Return [X, Y] of the center of cell containing provided text 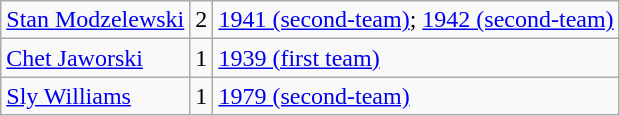
Chet Jaworski [96, 58]
1941 (second-team); 1942 (second-team) [416, 20]
1979 (second-team) [416, 96]
Sly Williams [96, 96]
Stan Modzelewski [96, 20]
1939 (first team) [416, 58]
2 [202, 20]
